From the cell containing the given text, extract its center point as (X, Y) coordinate. 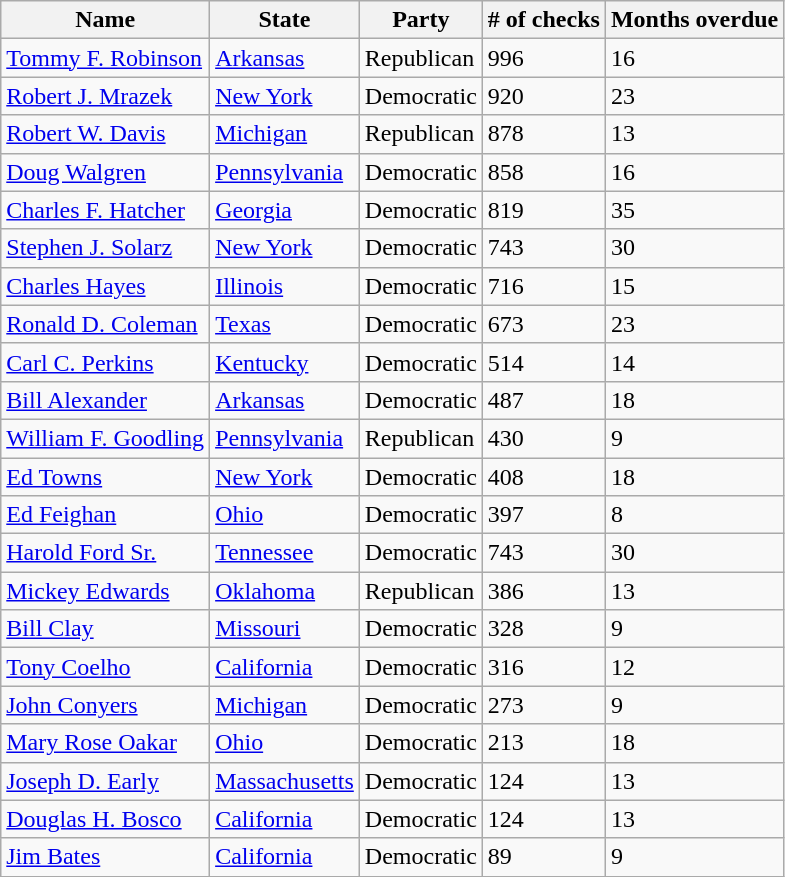
89 (544, 857)
Tommy F. Robinson (106, 58)
Texas (285, 324)
Party (420, 20)
Ed Towns (106, 477)
316 (544, 667)
Carl C. Perkins (106, 362)
Harold Ford Sr. (106, 553)
State (285, 20)
Charles Hayes (106, 286)
Robert W. Davis (106, 134)
920 (544, 96)
328 (544, 629)
15 (694, 286)
397 (544, 515)
William F. Goodling (106, 438)
Robert J. Mrazek (106, 96)
Jim Bates (106, 857)
514 (544, 362)
716 (544, 286)
858 (544, 172)
386 (544, 591)
Tony Coelho (106, 667)
Tennessee (285, 553)
Joseph D. Early (106, 781)
Kentucky (285, 362)
John Conyers (106, 705)
Mary Rose Oakar (106, 743)
213 (544, 743)
487 (544, 400)
273 (544, 705)
Georgia (285, 210)
996 (544, 58)
35 (694, 210)
Doug Walgren (106, 172)
Mickey Edwards (106, 591)
Massachusetts (285, 781)
878 (544, 134)
Oklahoma (285, 591)
8 (694, 515)
Bill Alexander (106, 400)
Charles F. Hatcher (106, 210)
819 (544, 210)
14 (694, 362)
12 (694, 667)
Stephen J. Solarz (106, 248)
408 (544, 477)
430 (544, 438)
Name (106, 20)
Ronald D. Coleman (106, 324)
Illinois (285, 286)
Douglas H. Bosco (106, 819)
Months overdue (694, 20)
Ed Feighan (106, 515)
# of checks (544, 20)
Missouri (285, 629)
673 (544, 324)
Bill Clay (106, 629)
